Determine the [x, y] coordinate at the center of the cell enclosing the given text.  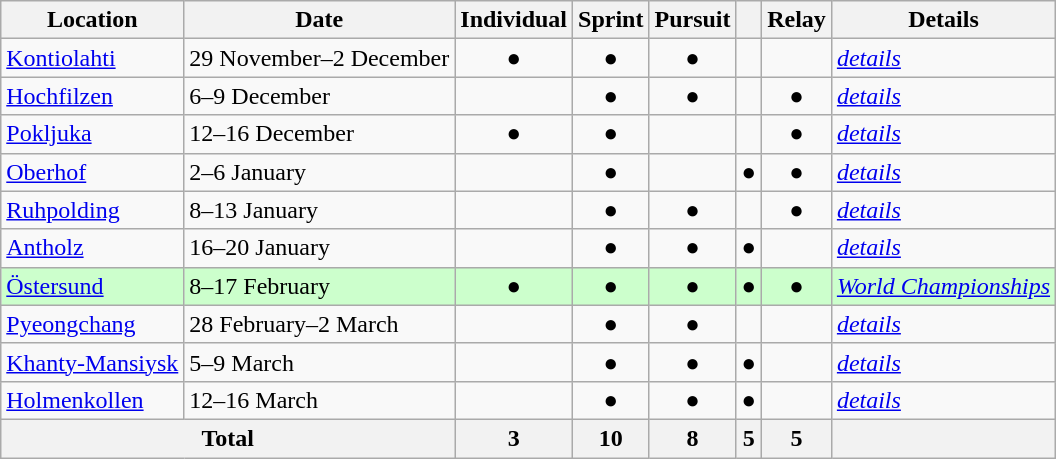
16–20 January [320, 248]
Date [320, 20]
6–9 December [320, 96]
Hochfilzen [92, 96]
10 [611, 438]
Oberhof [92, 172]
Total [228, 438]
8 [692, 438]
Ruhpolding [92, 210]
29 November–2 December [320, 58]
Pokljuka [92, 134]
Individual [514, 20]
Östersund [92, 286]
3 [514, 438]
12–16 December [320, 134]
8–13 January [320, 210]
12–16 March [320, 400]
5–9 March [320, 362]
Details [943, 20]
Pyeongchang [92, 324]
Kontiolahti [92, 58]
8–17 February [320, 286]
Sprint [611, 20]
Antholz [92, 248]
28 February–2 March [320, 324]
World Championships [943, 286]
Relay [797, 20]
Holmenkollen [92, 400]
2–6 January [320, 172]
Location [92, 20]
Pursuit [692, 20]
Khanty-Mansiysk [92, 362]
